Return the [X, Y] coordinate for the center point of the cell that contains the specified text.  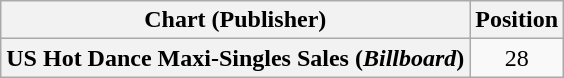
28 [517, 58]
Position [517, 20]
Chart (Publisher) [236, 20]
US Hot Dance Maxi-Singles Sales (Billboard) [236, 58]
